Pinpoint the cell where the given text exists, returning its (x, y) midpoint coordinate. 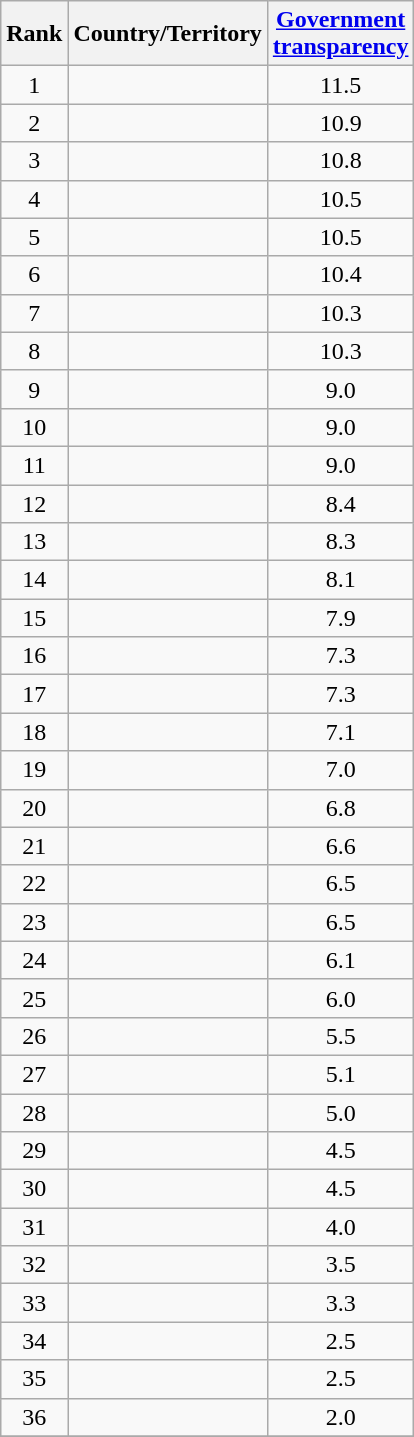
10 (34, 427)
4.0 (340, 1227)
23 (34, 922)
28 (34, 1113)
22 (34, 884)
18 (34, 732)
5.5 (340, 1036)
33 (34, 1303)
26 (34, 1036)
11.5 (340, 85)
16 (34, 656)
36 (34, 1417)
13 (34, 542)
34 (34, 1341)
6.0 (340, 998)
3.3 (340, 1303)
10.9 (340, 123)
7.9 (340, 618)
15 (34, 618)
6.1 (340, 960)
1 (34, 85)
9 (34, 389)
10.4 (340, 275)
3.5 (340, 1265)
20 (34, 808)
8.3 (340, 542)
8.1 (340, 580)
6.6 (340, 846)
5 (34, 237)
7.0 (340, 770)
10.8 (340, 161)
30 (34, 1189)
8.4 (340, 503)
7.1 (340, 732)
19 (34, 770)
11 (34, 465)
35 (34, 1379)
Country/Territory (168, 34)
25 (34, 998)
21 (34, 846)
12 (34, 503)
Government transparency (340, 34)
24 (34, 960)
7 (34, 313)
6 (34, 275)
6.8 (340, 808)
4 (34, 199)
Rank (34, 34)
14 (34, 580)
32 (34, 1265)
2 (34, 123)
5.1 (340, 1074)
3 (34, 161)
8 (34, 351)
29 (34, 1151)
17 (34, 694)
31 (34, 1227)
5.0 (340, 1113)
2.0 (340, 1417)
27 (34, 1074)
